Locate the cell with the specified text and output its [x, y] center coordinate. 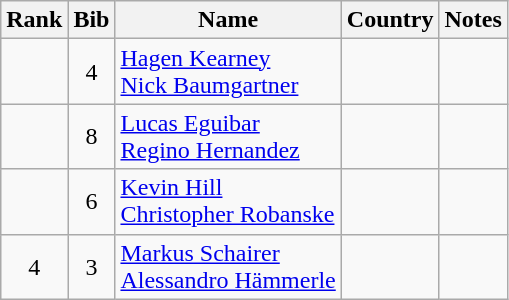
Lucas EguibarRegino Hernandez [228, 136]
Name [228, 20]
Hagen KearneyNick Baumgartner [228, 72]
Bib [92, 20]
Rank [34, 20]
Notes [473, 20]
8 [92, 136]
6 [92, 202]
Country [390, 20]
Kevin HillChristopher Robanske [228, 202]
3 [92, 266]
Markus SchairerAlessandro Hämmerle [228, 266]
